Find where the given text appears and provide that cell's center as [x, y] coordinate. 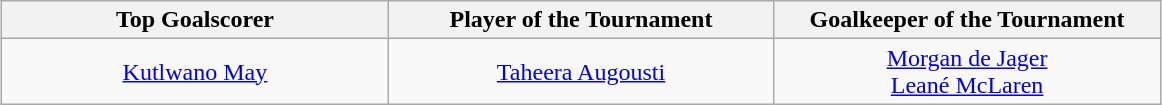
Player of the Tournament [581, 20]
Taheera Augousti [581, 72]
Morgan de Jager Leané McLaren [967, 72]
Goalkeeper of the Tournament [967, 20]
Kutlwano May [195, 72]
Top Goalscorer [195, 20]
